Identify which cell holds the provided text, then report its (x, y) central coordinate. 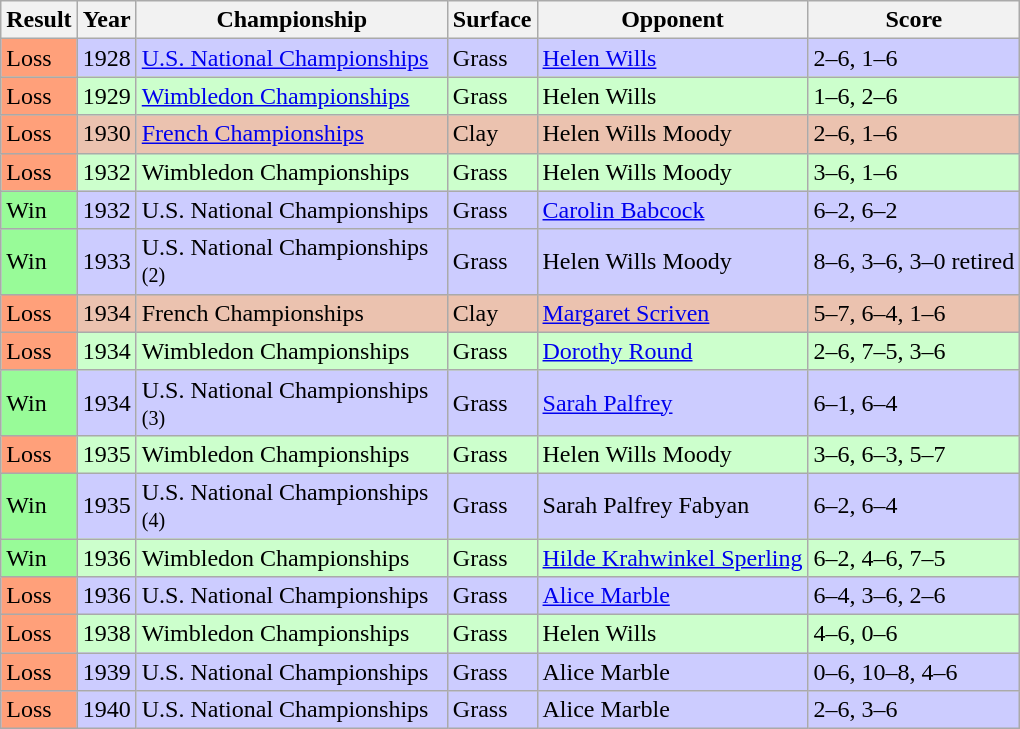
3–6, 6–3, 5–7 (914, 454)
0–6, 10–8, 4–6 (914, 672)
Carolin Babcock (672, 210)
1930 (106, 134)
3–6, 1–6 (914, 172)
Year (106, 20)
U.S. National Championships (2) (292, 262)
2–6, 7–5, 3–6 (914, 351)
Score (914, 20)
2–6, 3–6 (914, 710)
Hilde Krahwinkel Sperling (672, 557)
4–6, 0–6 (914, 634)
6–2, 6–2 (914, 210)
6–2, 6–4 (914, 506)
Surface (492, 20)
Opponent (672, 20)
1939 (106, 672)
1940 (106, 710)
Championship (292, 20)
Result (39, 20)
Margaret Scriven (672, 313)
1–6, 2–6 (914, 96)
Sarah Palfrey (672, 402)
5–7, 6–4, 1–6 (914, 313)
8–6, 3–6, 3–0 retired (914, 262)
1928 (106, 58)
1938 (106, 634)
Sarah Palfrey Fabyan (672, 506)
U.S. National Championships (3) (292, 402)
1929 (106, 96)
6–4, 3–6, 2–6 (914, 596)
1933 (106, 262)
6–1, 6–4 (914, 402)
Dorothy Round (672, 351)
6–2, 4–6, 7–5 (914, 557)
U.S. National Championships (4) (292, 506)
